Extract the [X, Y] coordinate from the center of the cell holding the provided text.  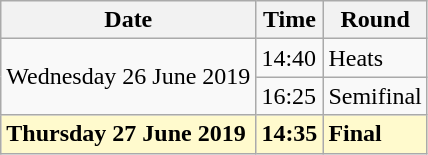
Heats [375, 58]
14:35 [290, 134]
Semifinal [375, 96]
Round [375, 20]
14:40 [290, 58]
16:25 [290, 96]
Final [375, 134]
Time [290, 20]
Date [128, 20]
Wednesday 26 June 2019 [128, 77]
Thursday 27 June 2019 [128, 134]
